Return the (x, y) coordinate for the center point of the cell that contains the specified text.  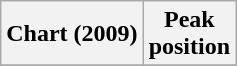
Peakposition (189, 34)
Chart (2009) (72, 34)
